Detect which cell encompasses the target text, then output its [x, y] center coordinate. 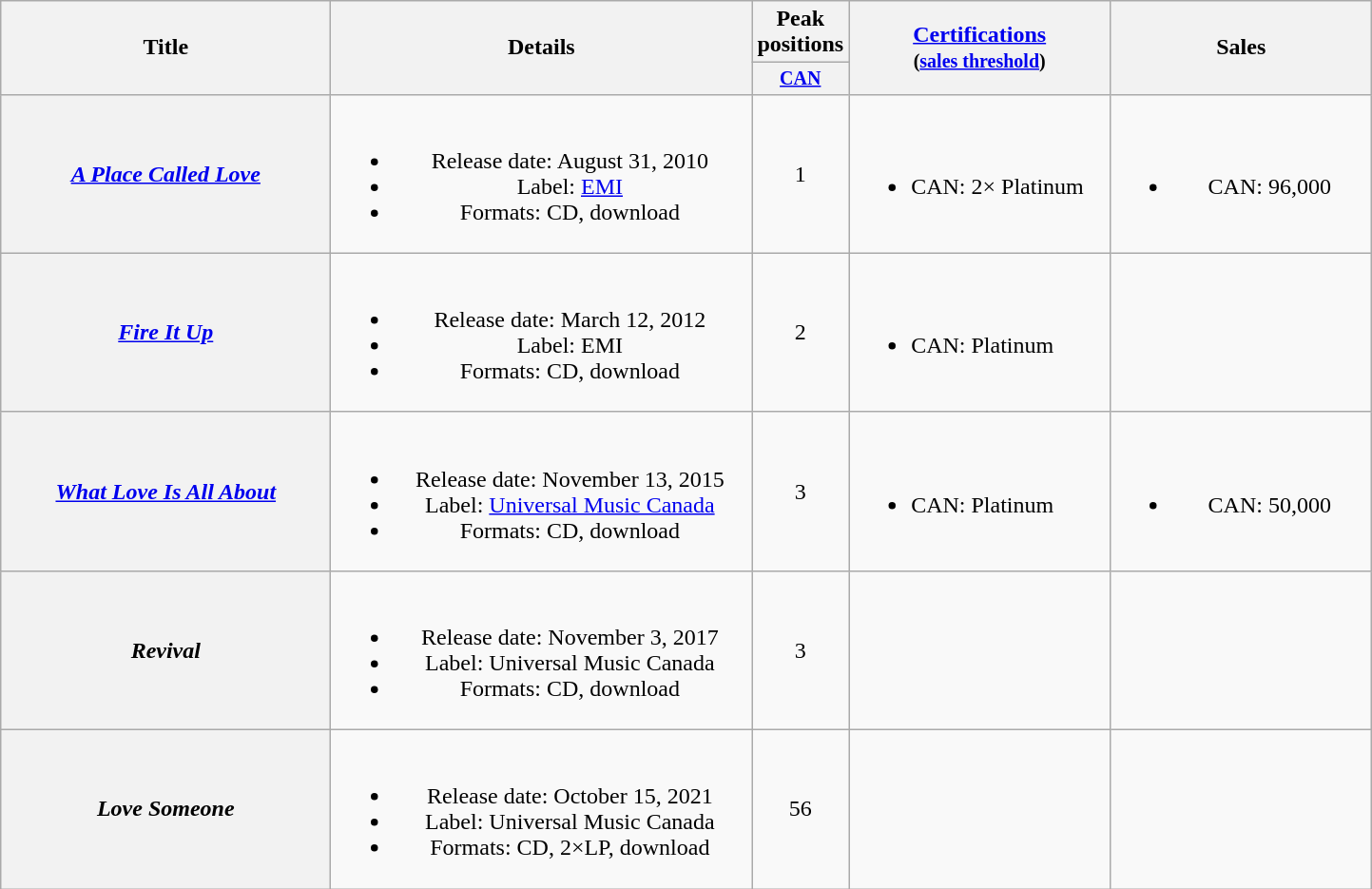
Title [165, 48]
1 [801, 173]
CAN [801, 78]
Details [542, 48]
CAN: 50,000 [1242, 491]
Fire It Up [165, 333]
Release date: November 3, 2017Label: Universal Music CanadaFormats: CD, download [542, 650]
Release date: November 13, 2015Label: Universal Music CanadaFormats: CD, download [542, 491]
Release date: March 12, 2012Label: EMIFormats: CD, download [542, 333]
A Place Called Love [165, 173]
Love Someone [165, 810]
2 [801, 333]
Peak positions [801, 32]
CAN: 96,000 [1242, 173]
Certifications(sales threshold) [979, 48]
Revival [165, 650]
Release date: August 31, 2010Label: EMIFormats: CD, download [542, 173]
56 [801, 810]
CAN: 2× Platinum [979, 173]
Release date: October 15, 2021Label: Universal Music CanadaFormats: CD, 2×LP, download [542, 810]
What Love Is All About [165, 491]
Sales [1242, 48]
